Return the (X, Y) coordinate for the center point of the cell that contains the specified text.  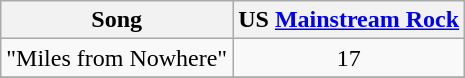
17 (349, 58)
"Miles from Nowhere" (117, 58)
Song (117, 20)
US Mainstream Rock (349, 20)
